Scan for the cell matching the given text and deliver its (X, Y) coordinate at center. 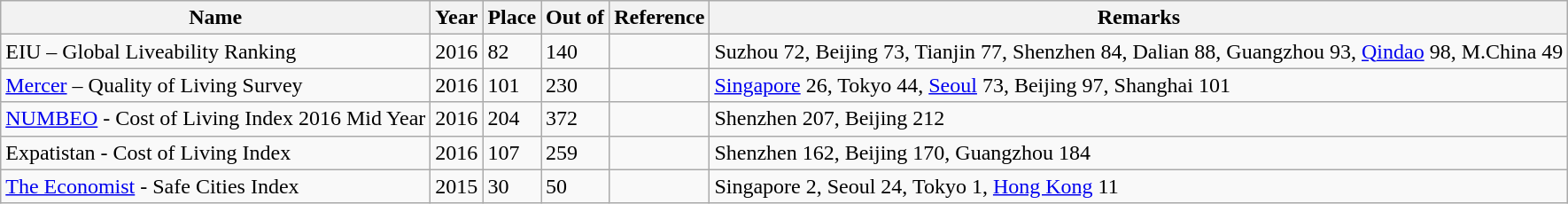
Out of (576, 18)
Remarks (1139, 18)
Expatistan - Cost of Living Index (216, 153)
Year (457, 18)
372 (576, 119)
259 (576, 153)
NUMBEO - Cost of Living Index 2016 Mid Year (216, 119)
230 (576, 85)
204 (512, 119)
Shenzhen 162, Beijing 170, Guangzhou 184 (1139, 153)
Suzhou 72, Beijing 73, Tianjin 77, Shenzhen 84, Dalian 88, Guangzhou 93, Qindao 98, M.China 49 (1139, 51)
30 (512, 186)
Place (512, 18)
EIU – Global Liveability Ranking (216, 51)
Reference (659, 18)
The Economist - Safe Cities Index (216, 186)
Singapore 2, Seoul 24, Tokyo 1, Hong Kong 11 (1139, 186)
50 (576, 186)
2015 (457, 186)
Singapore 26, Tokyo 44, Seoul 73, Beijing 97, Shanghai 101 (1139, 85)
140 (576, 51)
82 (512, 51)
Shenzhen 207, Beijing 212 (1139, 119)
101 (512, 85)
Mercer – Quality of Living Survey (216, 85)
107 (512, 153)
Name (216, 18)
